From the cell containing the given text, extract its center point as (X, Y) coordinate. 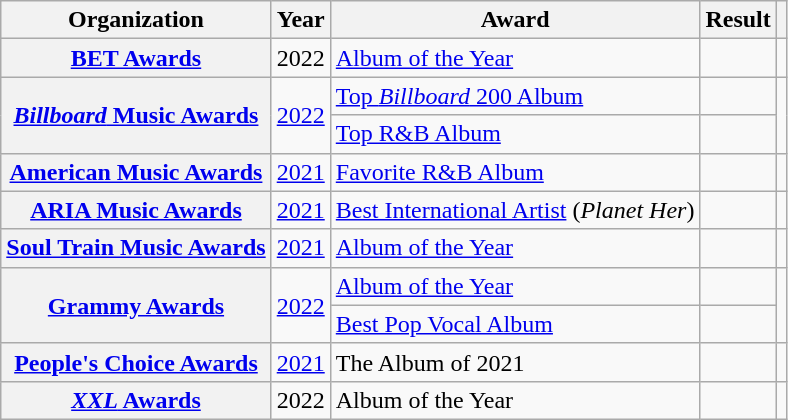
American Music Awards (136, 172)
ARIA Music Awards (136, 210)
BET Awards (136, 58)
Organization (136, 20)
Favorite R&B Album (515, 172)
XXL Awards (136, 400)
Top R&B Album (515, 134)
Award (515, 20)
People's Choice Awards (136, 362)
Result (738, 20)
Best Pop Vocal Album (515, 324)
Billboard Music Awards (136, 115)
Year (300, 20)
The Album of 2021 (515, 362)
Grammy Awards (136, 305)
Soul Train Music Awards (136, 248)
Best International Artist (Planet Her) (515, 210)
Top Billboard 200 Album (515, 96)
